Pinpoint the cell where the given text exists, returning its (x, y) midpoint coordinate. 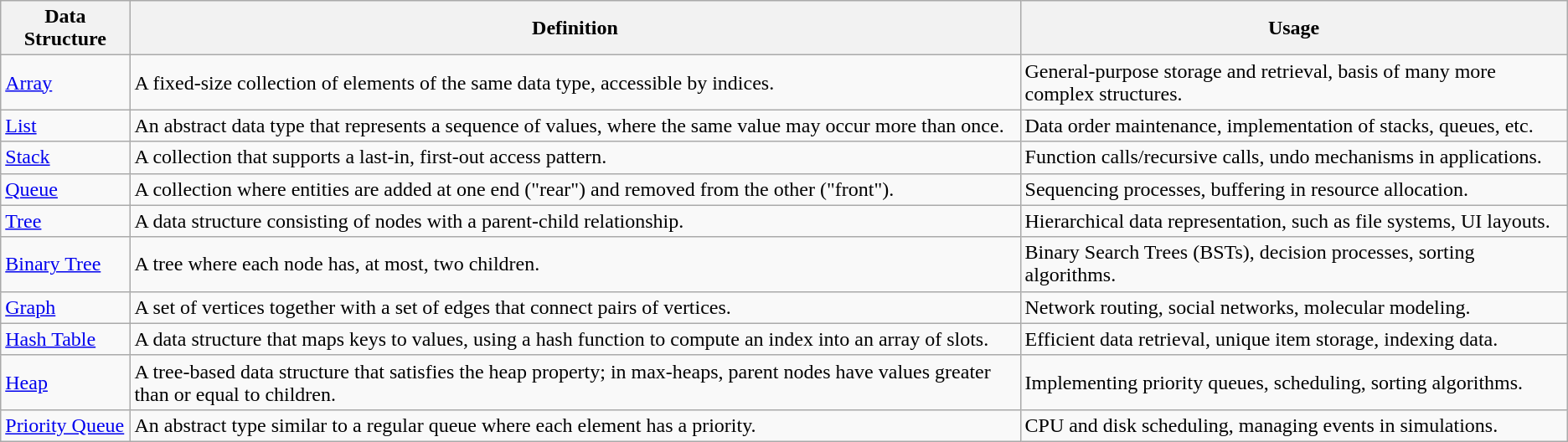
Usage (1293, 28)
A tree where each node has, at most, two children. (575, 265)
Sequencing processes, buffering in resource allocation. (1293, 189)
General-purpose storage and retrieval, basis of many more complex structures. (1293, 82)
Data order maintenance, implementation of stacks, queues, etc. (1293, 126)
Heap (65, 382)
CPU and disk scheduling, managing events in simulations. (1293, 425)
A set of vertices together with a set of edges that connect pairs of vertices. (575, 307)
Tree (65, 221)
Data Structure (65, 28)
Priority Queue (65, 425)
A fixed-size collection of elements of the same data type, accessible by indices. (575, 82)
Function calls/recursive calls, undo mechanisms in applications. (1293, 157)
Binary Tree (65, 265)
Graph (65, 307)
List (65, 126)
A collection that supports a last-in, first-out access pattern. (575, 157)
A data structure consisting of nodes with a parent-child relationship. (575, 221)
Stack (65, 157)
A tree-based data structure that satisfies the heap property; in max-heaps, parent nodes have values greater than or equal to children. (575, 382)
Definition (575, 28)
Hash Table (65, 339)
Binary Search Trees (BSTs), decision processes, sorting algorithms. (1293, 265)
A collection where entities are added at one end ("rear") and removed from the other ("front"). (575, 189)
Network routing, social networks, molecular modeling. (1293, 307)
Hierarchical data representation, such as file systems, UI layouts. (1293, 221)
An abstract data type that represents a sequence of values, where the same value may occur more than once. (575, 126)
A data structure that maps keys to values, using a hash function to compute an index into an array of slots. (575, 339)
Queue (65, 189)
Efficient data retrieval, unique item storage, indexing data. (1293, 339)
Implementing priority queues, scheduling, sorting algorithms. (1293, 382)
Array (65, 82)
An abstract type similar to a regular queue where each element has a priority. (575, 425)
